Scan for the cell matching the given text and deliver its (x, y) coordinate at center. 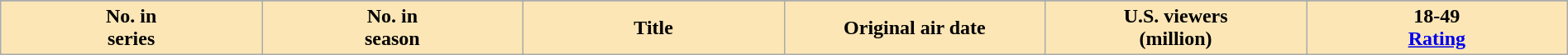
No. inseries (131, 28)
Original air date (915, 28)
18-49Rating (1437, 28)
Title (653, 28)
No. inseason (392, 28)
U.S. viewers(million) (1176, 28)
